Identify which cell holds the provided text, then report its [X, Y] central coordinate. 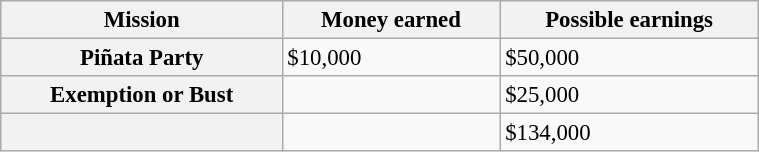
Mission [142, 20]
Money earned [391, 20]
Piñata Party [142, 57]
$10,000 [391, 57]
Possible earnings [629, 20]
Exemption or Bust [142, 95]
$50,000 [629, 57]
$25,000 [629, 95]
$134,000 [629, 133]
